Pinpoint the cell where the given text exists, returning its [X, Y] midpoint coordinate. 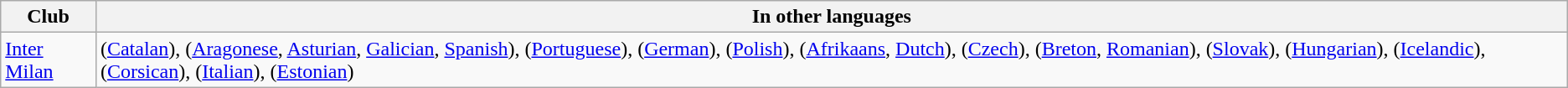
Club [49, 17]
In other languages [831, 17]
Inter Milan [49, 60]
